Find where the given text appears and provide that cell's center as (x, y) coordinate. 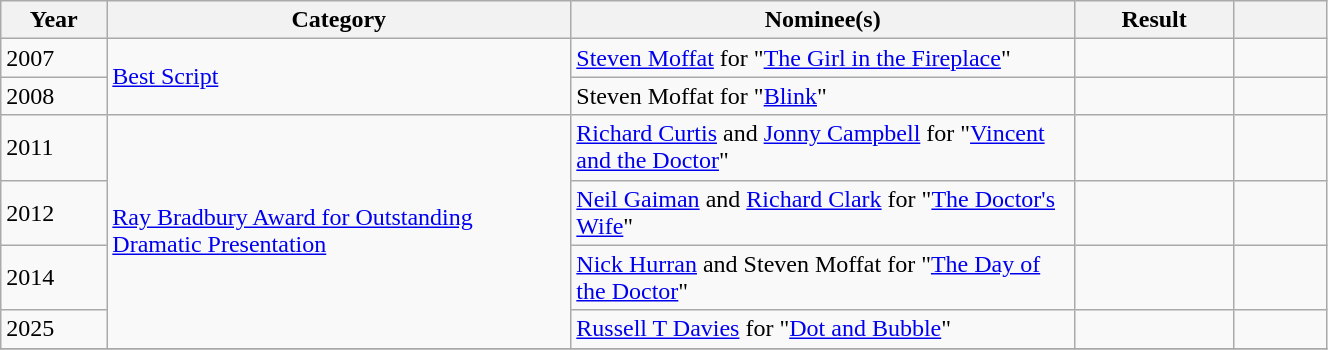
Nominee(s) (823, 20)
2025 (54, 329)
Result (1154, 20)
Best Script (339, 77)
Richard Curtis and Jonny Campbell for "Vincent and the Doctor" (823, 148)
Nick Hurran and Steven Moffat for "The Day of the Doctor" (823, 278)
Neil Gaiman and Richard Clark for "The Doctor's Wife" (823, 212)
2007 (54, 58)
Category (339, 20)
Ray Bradbury Award for Outstanding Dramatic Presentation (339, 232)
2011 (54, 148)
2012 (54, 212)
Steven Moffat for "Blink" (823, 96)
2008 (54, 96)
Russell T Davies for "Dot and Bubble" (823, 329)
Steven Moffat for "The Girl in the Fireplace" (823, 58)
Year (54, 20)
2014 (54, 278)
